Detect which cell encompasses the target text, then output its (X, Y) center coordinate. 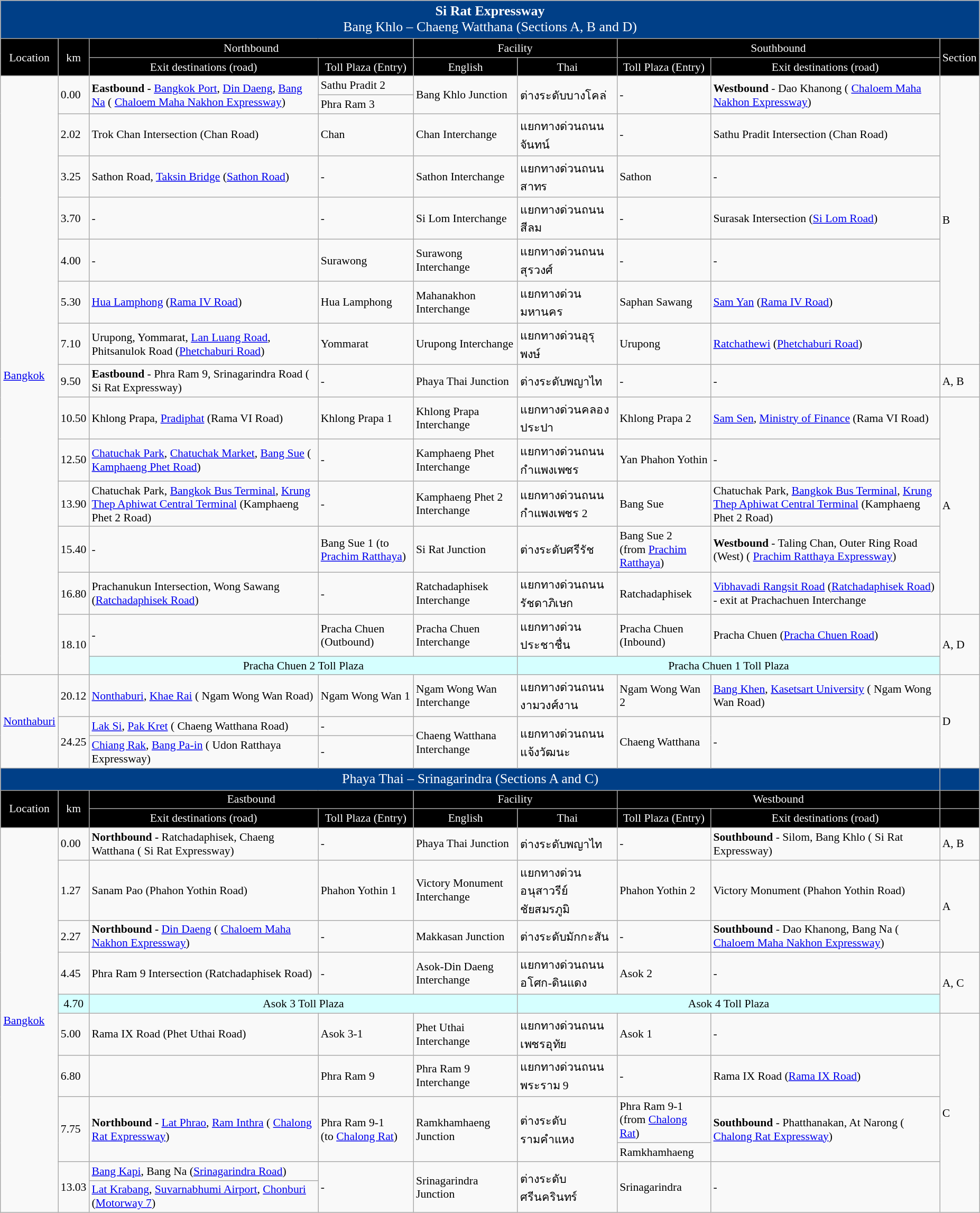
ต่างระดับศรีนครินทร์ (567, 1188)
Phra Ram 9-1(from Chalong Rat) (664, 1120)
Phra Ram 3 (366, 105)
16.80 (74, 593)
Westbound - Dao Khanong ( Chaloem Maha Nakhon Expressway) (825, 95)
12.50 (74, 460)
Sanam Pao (Phahon Yothin Road) (203, 890)
Lak Si, Pak Kret ( Chaeng Watthana Road) (203, 727)
ต่างระดับมักกะสัน (567, 936)
ต่างระดับบางโคล่ (567, 95)
Si Rat ExpresswayBang Khlo – Chaeng Watthana (Sections A, B and D) (489, 20)
Surawong Interchange (465, 260)
Khlong Prapa 1 (366, 418)
Chiang Rak, Bang Pa-in ( Udon Ratthaya Expressway) (203, 752)
Bang Khen, Kasetsart University ( Ngam Wong Wan Road) (825, 696)
Chan (366, 135)
Urupong Interchange (465, 344)
Bang Sue 2(from Prachim Ratthaya) (664, 550)
Westbound (778, 800)
D (960, 722)
Si Lom Interchange (465, 219)
Lat Krabang, Suvarnabhumi Airport, Chonburi (Motorway 7) (203, 1196)
Yommarat (366, 344)
Ramkhamhaeng Junction (465, 1129)
แยกทางด่วนถนนกำแพงเพชร 2 (567, 504)
24.25 (74, 742)
Southbound - Dao Khanong, Bang Na ( Chaloem Maha Nakhon Expressway) (825, 936)
แยกทางด่วนถนนสาทร (567, 177)
Khlong Prapa 2 (664, 418)
Eastbound - Bangkok Port, Din Daeng, Bang Na ( Chaloem Maha Nakhon Expressway) (203, 95)
Asok-Din Daeng Interchange (465, 974)
3.25 (74, 177)
Nonthaburi, Khae Rai ( Ngam Wong Wan Road) (203, 696)
Sathon (664, 177)
Asok 3 Toll Plaza (303, 1004)
Bang Sue (664, 504)
7.10 (74, 344)
3.70 (74, 219)
แยกทางด่วนถนนอโศก-ดินแดง (567, 974)
Northbound (251, 48)
Prachanukun Intersection, Wong Sawang (Ratchadaphisek Road) (203, 593)
Southbound - Silom, Bang Khlo ( Si Rat Expressway) (825, 844)
Ngam Wong Wan 1 (366, 696)
ต่างระดับศรีรัช (567, 550)
Section (960, 57)
Asok 2 (664, 974)
Urupong (664, 344)
Chan Interchange (465, 135)
10.50 (74, 418)
20.12 (74, 696)
Trok Chan Intersection (Chan Road) (203, 135)
Urupong, Yommarat, Lan Luang Road, Phitsanulok Road (Phetchaburi Road) (203, 344)
Sam Yan (Rama IV Road) (825, 302)
2.02 (74, 135)
Ngam Wong Wan 2 (664, 696)
Kamphaeng Phet 2 Interchange (465, 504)
18.10 (74, 645)
Pracha Chuen (Inbound) (664, 636)
แยกทางด่วนถนนสุรวงศ์ (567, 260)
13.03 (74, 1188)
Saphan Sawang (664, 302)
Eastbound - Phra Ram 9, Srinagarindra Road ( Si Rat Expressway) (203, 381)
แยกทางด่วนอุรุพงษ์ (567, 344)
Eastbound (251, 800)
แยกทางด่วนถนนงามวงศ์งาน (567, 696)
Phra Ram 9 Intersection (Ratchadaphisek Road) (203, 974)
Phahon Yothin 1 (366, 890)
Sathu Pradit Intersection (Chan Road) (825, 135)
1.27 (74, 890)
Nonthaburi (29, 722)
แยกทางด่วนถนนเพชรอุทัย (567, 1034)
Rama IX Road (Phet Uthai Road) (203, 1034)
แยกทางด่วนถนนแจ้งวัฒนะ (567, 742)
ต่างระดับรามคำแหง (567, 1129)
แยกทางด่วนอนุสาวรีย์ชัยสมรภูมิ (567, 890)
แยกทางด่วนมหานคร (567, 302)
Ratchadaphisek (664, 593)
Sathon Road, Taksin Bridge (Sathon Road) (203, 177)
แยกทางด่วนประชาชื่น (567, 636)
Phaya Thai – Srinagarindra (Sections A and C) (470, 779)
7.75 (74, 1129)
2.27 (74, 936)
4.00 (74, 260)
แยกทางด่วนถนนรัชดาภิเษก (567, 593)
แยกทางด่วนถนนพระราม 9 (567, 1076)
Southbound (778, 48)
A, D (960, 645)
Northbound - Ratchadaphisek, Chaeng Watthana ( Si Rat Expressway) (203, 844)
Srinagarindra (664, 1188)
Rama IX Road (Rama IX Road) (825, 1076)
4.70 (74, 1004)
6.80 (74, 1076)
Vibhavadi Rangsit Road (Ratchadaphisek Road) - exit at Prachachuen Interchange (825, 593)
Phahon Yothin 2 (664, 890)
Phra Ram 9-1(to Chalong Rat) (366, 1129)
Pracha Chuen (Pracha Chuen Road) (825, 636)
แยกทางด่วนถนนจันทน์ (567, 135)
Surasak Intersection (Si Lom Road) (825, 219)
5.30 (74, 302)
Victory Monument (Phahon Yothin Road) (825, 890)
Ramkhamhaeng (664, 1152)
Bang Khlo Junction (465, 95)
Northbound - Lat Phrao, Ram Inthra ( Chalong Rat Expressway) (203, 1129)
Hua Lamphong (366, 302)
แยกทางด่วนคลองประปา (567, 418)
Phra Ram 9 (366, 1076)
Pracha Chuen 2 Toll Plaza (303, 666)
Khlong Prapa, Pradiphat (Rama VI Road) (203, 418)
Bang Sue 1 (to Prachim Ratthaya) (366, 550)
Ratchathewi (Phetchaburi Road) (825, 344)
Victory Monument Interchange (465, 890)
Asok 4 Toll Plaza (728, 1004)
5.00 (74, 1034)
Khlong Prapa Interchange (465, 418)
Yan Phahon Yothin (664, 460)
Sathon Interchange (465, 177)
Srinagarindra Junction (465, 1188)
Phra Ram 9 Interchange (465, 1076)
Bang Kapi, Bang Na (Srinagarindra Road) (203, 1171)
A, C (960, 984)
Sam Sen, Ministry of Finance (Rama VI Road) (825, 418)
Hua Lamphong (Rama IV Road) (203, 302)
Chaeng Watthana Interchange (465, 742)
Westbound - Taling Chan, Outer Ring Road (West) ( Prachim Ratthaya Expressway) (825, 550)
Ratchadaphisek Interchange (465, 593)
Chatuchak Park, Chatuchak Market, Bang Sue ( Kamphaeng Phet Road) (203, 460)
Si Rat Junction (465, 550)
Pracha Chuen 1 Toll Plaza (728, 666)
Ngam Wong Wan Interchange (465, 696)
13.90 (74, 504)
C (960, 1113)
Pracha Chuen (Outbound) (366, 636)
Asok 3-1 (366, 1034)
Asok 1 (664, 1034)
แยกทางด่วนถนนสีลม (567, 219)
15.40 (74, 550)
B (960, 220)
Chaeng Watthana (664, 742)
4.45 (74, 974)
แยกทางด่วนถนนกำแพงเพชร (567, 460)
Kamphaeng Phet Interchange (465, 460)
Surawong (366, 260)
Northbound - Din Daeng ( Chaloem Maha Nakhon Expressway) (203, 936)
Phet Uthai Interchange (465, 1034)
Pracha Chuen Interchange (465, 636)
Makkasan Junction (465, 936)
Mahanakhon Interchange (465, 302)
Sathu Pradit 2 (366, 86)
9.50 (74, 381)
Southbound - Phatthanakan, At Narong ( Chalong Rat Expressway) (825, 1129)
